Scan for the cell matching the given text and deliver its [x, y] coordinate at center. 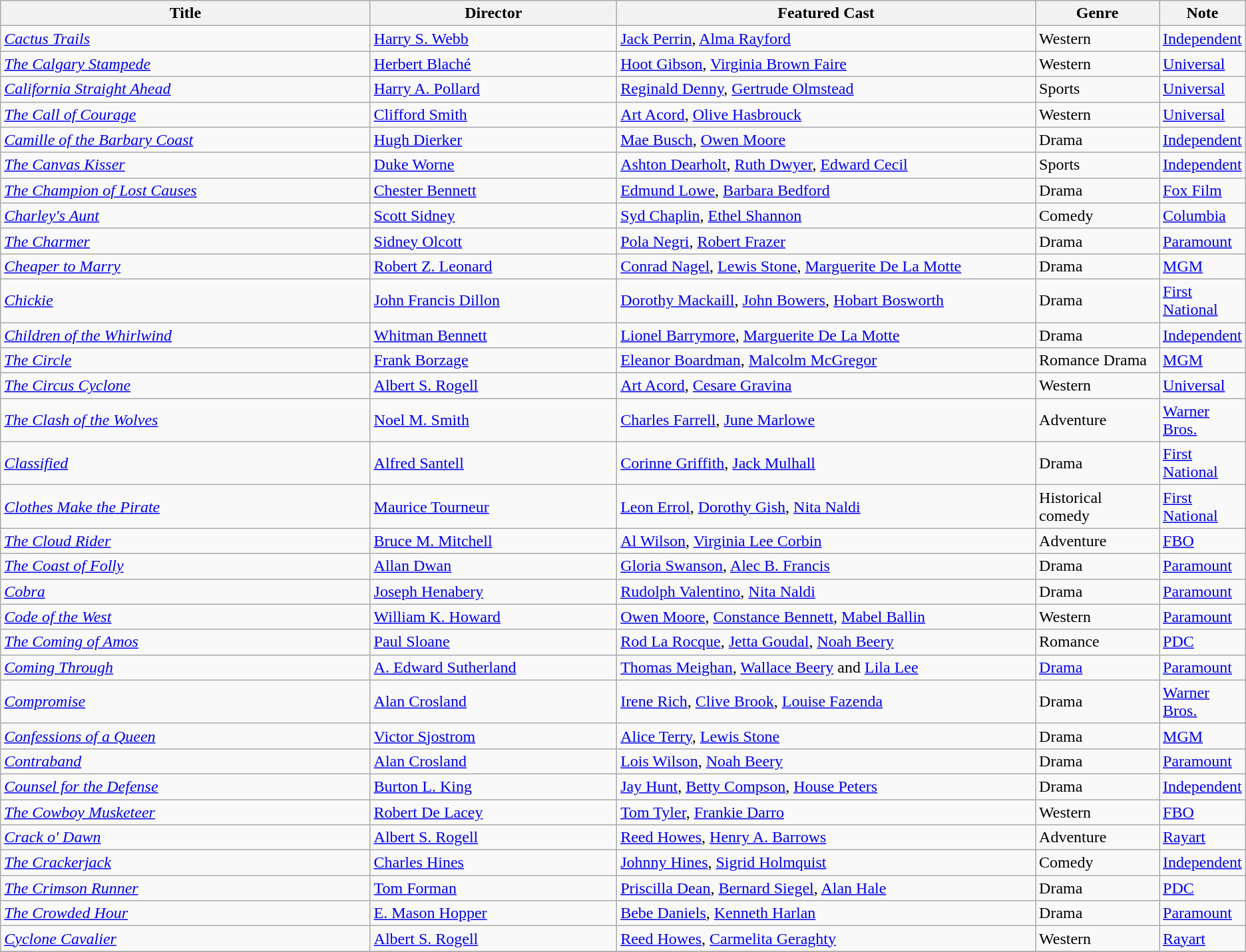
Compromise [185, 701]
Scott Sidney [494, 216]
Cheaper to Marry [185, 266]
Conrad Nagel, Lewis Stone, Marguerite De La Motte [827, 266]
Charles Farrell, June Marlowe [827, 420]
Dorothy Mackaill, John Bowers, Hobart Bosworth [827, 301]
Genre [1098, 13]
Contraband [185, 761]
The Champion of Lost Causes [185, 190]
Tom Forman [494, 888]
Cactus Trails [185, 39]
Corinne Griffith, Jack Mulhall [827, 463]
Rudolph Valentino, Nita Naldi [827, 591]
Burton L. King [494, 786]
Charley's Aunt [185, 216]
The Coast of Folly [185, 566]
The Calgary Stampede [185, 64]
Edmund Lowe, Barbara Bedford [827, 190]
A. Edward Sutherland [494, 667]
Classified [185, 463]
Coming Through [185, 667]
Harry A. Pollard [494, 89]
Thomas Meighan, Wallace Beery and Lila Lee [827, 667]
Crack o' Dawn [185, 838]
Charles Hines [494, 863]
Sidney Olcott [494, 241]
Syd Chaplin, Ethel Shannon [827, 216]
Whitman Bennett [494, 335]
Lois Wilson, Noah Beery [827, 761]
Bruce M. Mitchell [494, 541]
Director [494, 13]
Noel M. Smith [494, 420]
Victor Sjostrom [494, 736]
The Crowded Hour [185, 913]
Counsel for the Defense [185, 786]
Joseph Henabery [494, 591]
Robert Z. Leonard [494, 266]
Clothes Make the Pirate [185, 507]
Alice Terry, Lewis Stone [827, 736]
The Coming of Amos [185, 642]
The Circle [185, 361]
Allan Dwan [494, 566]
Chester Bennett [494, 190]
The Clash of the Wolves [185, 420]
Clifford Smith [494, 114]
Romance Drama [1098, 361]
Featured Cast [827, 13]
Gloria Swanson, Alec B. Francis [827, 566]
Art Acord, Olive Hasbrouck [827, 114]
Paul Sloane [494, 642]
Art Acord, Cesare Gravina [827, 386]
Rod La Rocque, Jetta Goudal, Noah Beery [827, 642]
Children of the Whirlwind [185, 335]
The Cowboy Musketeer [185, 812]
Reed Howes, Henry A. Barrows [827, 838]
Bebe Daniels, Kenneth Harlan [827, 913]
Jay Hunt, Betty Compson, House Peters [827, 786]
Hugh Dierker [494, 140]
Code of the West [185, 617]
Mae Busch, Owen Moore [827, 140]
Note [1203, 13]
The Canvas Kisser [185, 165]
Lionel Barrymore, Marguerite De La Motte [827, 335]
The Call of Courage [185, 114]
Owen Moore, Constance Bennett, Mabel Ballin [827, 617]
The Crimson Runner [185, 888]
Reed Howes, Carmelita Geraghty [827, 939]
Eleanor Boardman, Malcolm McGregor [827, 361]
Alfred Santell [494, 463]
Confessions of a Queen [185, 736]
The Cloud Rider [185, 541]
Cobra [185, 591]
E. Mason Hopper [494, 913]
Tom Tyler, Frankie Darro [827, 812]
Camille of the Barbary Coast [185, 140]
Title [185, 13]
Al Wilson, Virginia Lee Corbin [827, 541]
Frank Borzage [494, 361]
Cyclone Cavalier [185, 939]
Fox Film [1203, 190]
Priscilla Dean, Bernard Siegel, Alan Hale [827, 888]
Romance [1098, 642]
William K. Howard [494, 617]
Johnny Hines, Sigrid Holmquist [827, 863]
Historical comedy [1098, 507]
Robert De Lacey [494, 812]
Leon Errol, Dorothy Gish, Nita Naldi [827, 507]
Ashton Dearholt, Ruth Dwyer, Edward Cecil [827, 165]
Jack Perrin, Alma Rayford [827, 39]
California Straight Ahead [185, 89]
Maurice Tourneur [494, 507]
Hoot Gibson, Virginia Brown Faire [827, 64]
Irene Rich, Clive Brook, Louise Fazenda [827, 701]
Herbert Blaché [494, 64]
Chickie [185, 301]
Columbia [1203, 216]
Pola Negri, Robert Frazer [827, 241]
Reginald Denny, Gertrude Olmstead [827, 89]
John Francis Dillon [494, 301]
The Charmer [185, 241]
The Circus Cyclone [185, 386]
The Crackerjack [185, 863]
Duke Worne [494, 165]
Harry S. Webb [494, 39]
